Find where the given text appears and provide that cell's center as (X, Y) coordinate. 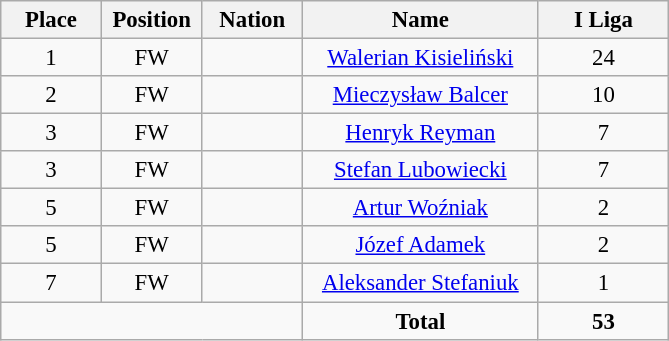
I Liga (604, 20)
Józef Adamek (421, 245)
Henryk Reyman (421, 133)
10 (604, 95)
Artur Woźniak (421, 208)
Aleksander Stefaniuk (421, 283)
Place (52, 20)
Total (421, 321)
Name (421, 20)
Mieczysław Balcer (421, 95)
Walerian Kisieliński (421, 58)
Stefan Lubowiecki (421, 170)
53 (604, 321)
Nation (252, 20)
24 (604, 58)
Position (152, 20)
